Detect which cell encompasses the target text, then output its (X, Y) center coordinate. 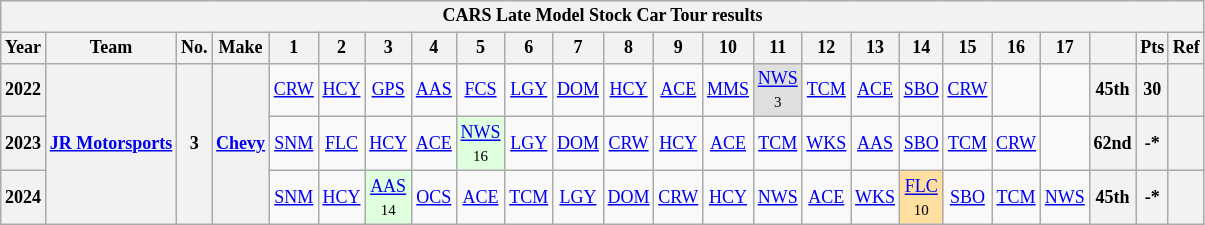
14 (921, 48)
6 (529, 48)
7 (578, 48)
GPS (388, 90)
1 (294, 48)
2023 (24, 144)
OCS (434, 197)
13 (876, 48)
CARS Late Model Stock Car Tour results (602, 16)
17 (1064, 48)
Team (110, 48)
JR Motorsports (110, 144)
FLC10 (921, 197)
4 (434, 48)
NWS16 (480, 144)
Make (241, 48)
10 (728, 48)
NWS3 (778, 90)
2022 (24, 90)
Pts (1152, 48)
15 (968, 48)
Year (24, 48)
62nd (1112, 144)
30 (1152, 90)
AAS14 (388, 197)
9 (678, 48)
Chevy (241, 144)
No. (194, 48)
8 (628, 48)
16 (1016, 48)
Ref (1186, 48)
FLC (342, 144)
2 (342, 48)
11 (778, 48)
5 (480, 48)
MMS (728, 90)
12 (826, 48)
2024 (24, 197)
FCS (480, 90)
